Pinpoint the cell where the given text exists, returning its [x, y] midpoint coordinate. 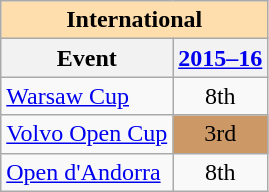
Event [87, 58]
International [134, 20]
Warsaw Cup [87, 96]
3rd [220, 134]
Volvo Open Cup [87, 134]
2015–16 [220, 58]
Open d'Andorra [87, 172]
